Locate the cell with the specified text and output its [X, Y] center coordinate. 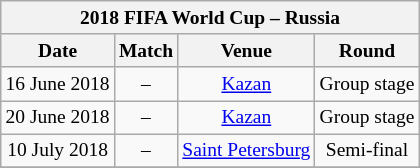
Match [146, 50]
2018 FIFA World Cup – Russia [210, 18]
Saint Petersburg [246, 150]
16 June 2018 [58, 84]
Semi-final [367, 150]
10 July 2018 [58, 150]
Venue [246, 50]
Round [367, 50]
Date [58, 50]
20 June 2018 [58, 118]
